Locate the cell with the specified text and output its [x, y] center coordinate. 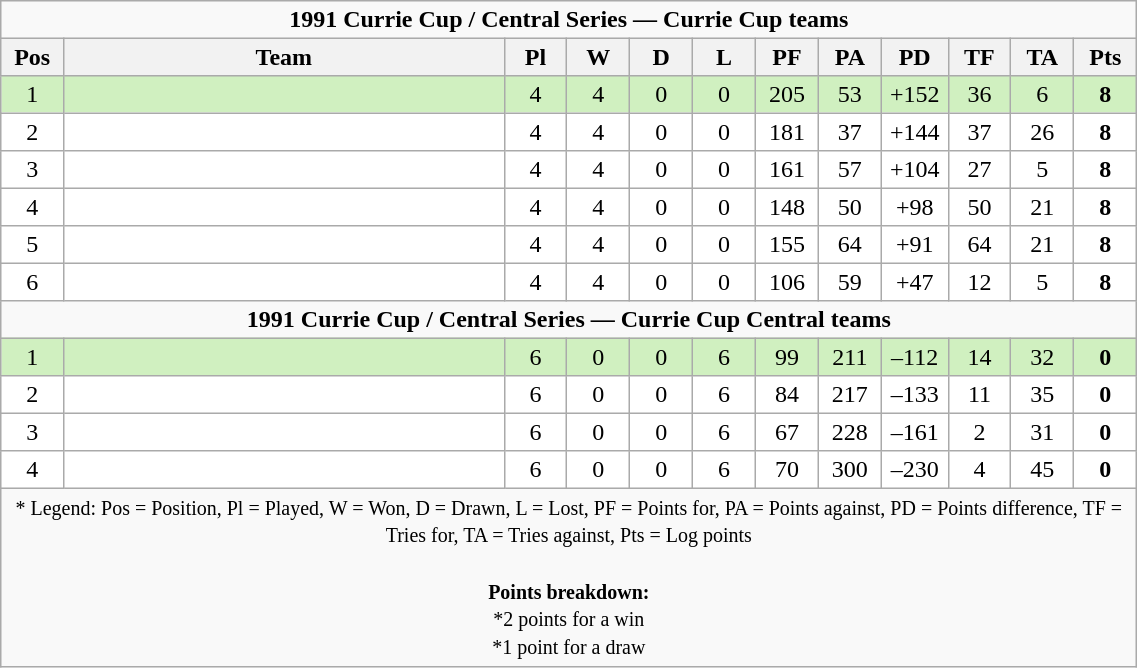
11 [980, 394]
PD [914, 56]
–230 [914, 468]
35 [1042, 394]
L [724, 56]
+91 [914, 244]
Team [284, 56]
Pos [32, 56]
106 [788, 282]
TA [1042, 56]
84 [788, 394]
26 [1042, 132]
45 [1042, 468]
+144 [914, 132]
31 [1042, 432]
32 [1042, 356]
Pts [1106, 56]
59 [850, 282]
–133 [914, 394]
211 [850, 356]
PA [850, 56]
1991 Currie Cup / Central Series — Currie Cup teams [569, 20]
W [598, 56]
57 [850, 170]
27 [980, 170]
36 [980, 94]
300 [850, 468]
–112 [914, 356]
161 [788, 170]
12 [980, 282]
PF [788, 56]
–161 [914, 432]
53 [850, 94]
205 [788, 94]
217 [850, 394]
+98 [914, 206]
+47 [914, 282]
181 [788, 132]
148 [788, 206]
14 [980, 356]
70 [788, 468]
D [662, 56]
228 [850, 432]
+104 [914, 170]
Pl [536, 56]
1991 Currie Cup / Central Series — Currie Cup Central teams [569, 318]
99 [788, 356]
155 [788, 244]
+152 [914, 94]
67 [788, 432]
TF [980, 56]
